Return the (x, y) coordinate for the center point of the cell that contains the specified text.  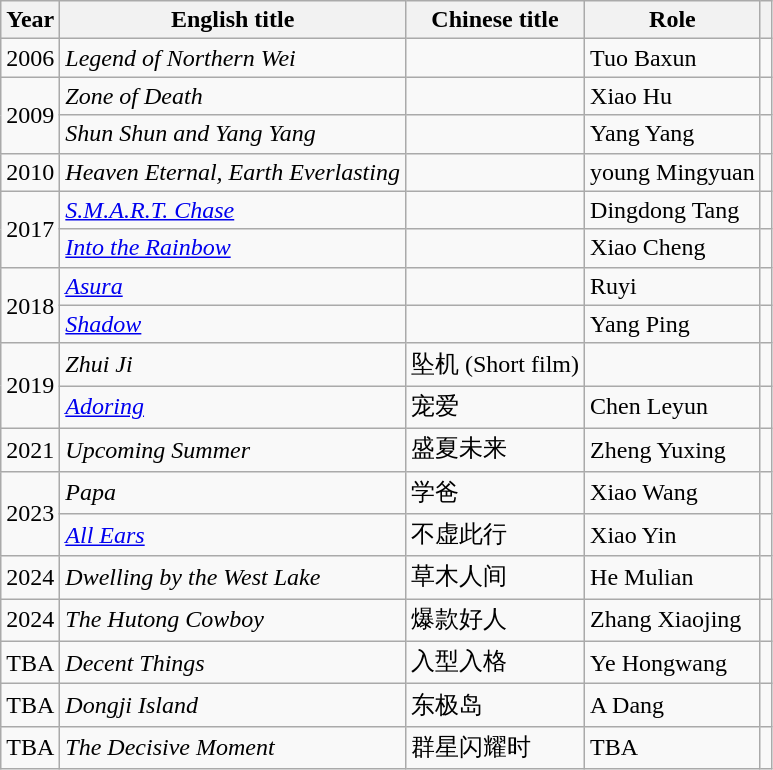
Zone of Death (233, 96)
Role (673, 20)
Chen Leyun (673, 408)
2006 (30, 58)
Shun Shun and Yang Yang (233, 134)
Zhui Ji (233, 364)
All Ears (233, 536)
Yang Yang (673, 134)
Asura (233, 286)
He Mulian (673, 578)
Dongji Island (233, 706)
Dwelling by the West Lake (233, 578)
Year (30, 20)
Ruyi (673, 286)
学爸 (494, 492)
English title (233, 20)
Into the Rainbow (233, 248)
Decent Things (233, 662)
2019 (30, 386)
Zhang Xiaojing (673, 620)
S.M.A.R.T. Chase (233, 210)
Dingdong Tang (673, 210)
群星闪耀时 (494, 748)
盛夏未来 (494, 450)
2009 (30, 115)
Xiao Cheng (673, 248)
Heaven Eternal, Earth Everlasting (233, 172)
草木人间 (494, 578)
Xiao Yin (673, 536)
宠爱 (494, 408)
Zheng Yuxing (673, 450)
Shadow (233, 324)
爆款好人 (494, 620)
Xiao Hu (673, 96)
Tuo Baxun (673, 58)
2010 (30, 172)
Xiao Wang (673, 492)
Chinese title (494, 20)
A Dang (673, 706)
入型入格 (494, 662)
The Decisive Moment (233, 748)
2021 (30, 450)
Upcoming Summer (233, 450)
东极岛 (494, 706)
Yang Ping (673, 324)
Legend of Northern Wei (233, 58)
Adoring (233, 408)
young Mingyuan (673, 172)
坠机 (Short film) (494, 364)
2018 (30, 305)
2023 (30, 514)
The Hutong Cowboy (233, 620)
Ye Hongwang (673, 662)
2017 (30, 229)
不虚此行 (494, 536)
Papa (233, 492)
